Capture the cell that displays the provided text and extract its [x, y] central coordinate. 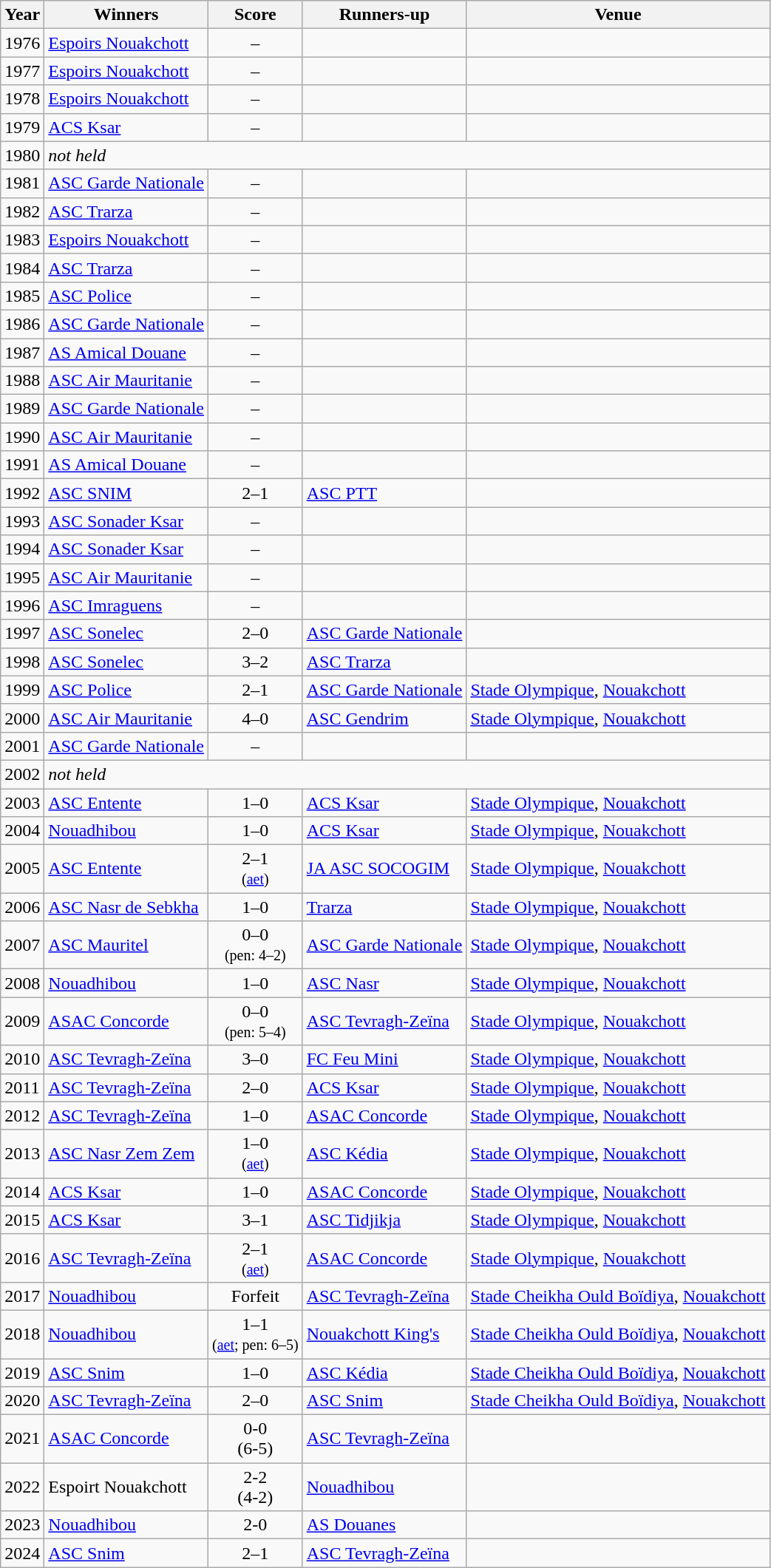
ASC Mauritel [126, 945]
1–1 (aet; pen: 6–5) [255, 1334]
0-0(6-5) [255, 1439]
ASC PTT [384, 493]
Nouakchott King's [384, 1334]
2010 [22, 1059]
2004 [22, 831]
Trarza [384, 907]
2005 [22, 869]
1996 [22, 605]
JA ASC SOCOGIM [384, 869]
2008 [22, 983]
ASC Nasr Zem Zem [126, 1153]
Winners [126, 15]
2023 [22, 1525]
1987 [22, 353]
2009 [22, 1022]
2000 [22, 718]
1998 [22, 662]
2-0 [255, 1525]
1982 [22, 211]
Score [255, 15]
0–0 (pen: 5–4) [255, 1022]
1–0 (aet) [255, 1153]
2015 [22, 1220]
Espoirt Nouakchott [126, 1487]
2022 [22, 1487]
3–2 [255, 662]
2-2 (4-2) [255, 1487]
2006 [22, 907]
1995 [22, 577]
1986 [22, 324]
1983 [22, 240]
1977 [22, 71]
2018 [22, 1334]
AS Douanes [384, 1525]
1989 [22, 409]
ASC Tidjikja [384, 1220]
2020 [22, 1401]
Forfeit [255, 1296]
2013 [22, 1153]
1979 [22, 127]
1999 [22, 690]
1981 [22, 183]
Venue [618, 15]
2019 [22, 1373]
2002 [22, 774]
2001 [22, 746]
0–0 (pen: 4–2) [255, 945]
1978 [22, 99]
1991 [22, 465]
4–0 [255, 718]
1980 [22, 155]
1997 [22, 634]
3–0 [255, 1059]
1994 [22, 549]
2016 [22, 1258]
1985 [22, 296]
1984 [22, 268]
ASC Gendrim [384, 718]
2024 [22, 1553]
1992 [22, 493]
Year [22, 15]
ASC Nasr de Sebkha [126, 907]
2007 [22, 945]
ASC Nasr [384, 983]
Runners-up [384, 15]
1990 [22, 437]
3–1 [255, 1220]
2003 [22, 802]
FC Feu Mini [384, 1059]
2014 [22, 1192]
2011 [22, 1087]
1976 [22, 43]
1988 [22, 381]
2021 [22, 1439]
2012 [22, 1116]
1993 [22, 521]
ASC Imraguens [126, 605]
2017 [22, 1296]
ASC SNIM [126, 493]
